Find where the given text appears and provide that cell's center as (x, y) coordinate. 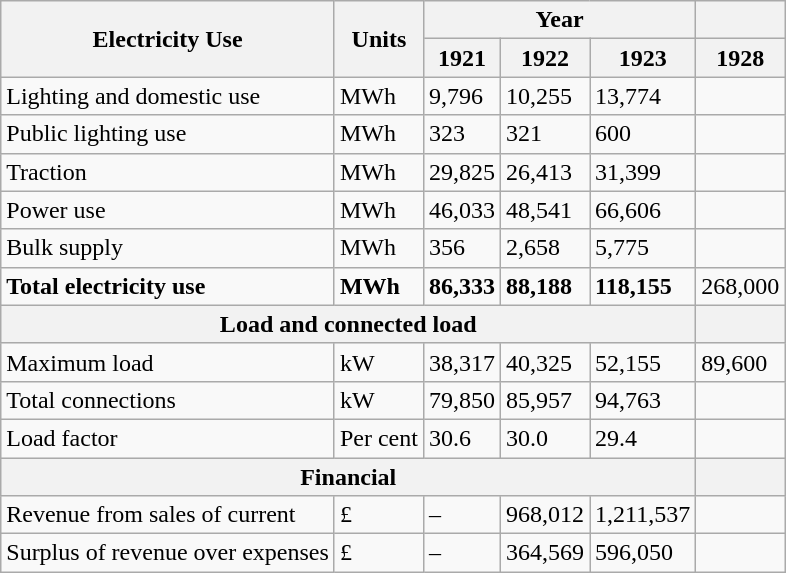
31,399 (643, 172)
10,255 (544, 96)
1922 (544, 58)
Electricity Use (168, 39)
321 (544, 134)
Revenue from sales of current (168, 515)
86,333 (462, 286)
13,774 (643, 96)
Maximum load (168, 362)
Surplus of revenue over expenses (168, 553)
79,850 (462, 400)
1928 (740, 58)
1923 (643, 58)
5,775 (643, 248)
Load factor (168, 438)
Per cent (378, 438)
1,211,537 (643, 515)
Total connections (168, 400)
356 (462, 248)
66,606 (643, 210)
Power use (168, 210)
38,317 (462, 362)
268,000 (740, 286)
Total electricity use (168, 286)
Public lighting use (168, 134)
88,188 (544, 286)
94,763 (643, 400)
52,155 (643, 362)
600 (643, 134)
968,012 (544, 515)
9,796 (462, 96)
Financial (348, 477)
30.6 (462, 438)
26,413 (544, 172)
46,033 (462, 210)
89,600 (740, 362)
Year (559, 20)
323 (462, 134)
364,569 (544, 553)
Units (378, 39)
48,541 (544, 210)
Lighting and domestic use (168, 96)
118,155 (643, 286)
Traction (168, 172)
596,050 (643, 553)
Bulk supply (168, 248)
2,658 (544, 248)
29.4 (643, 438)
40,325 (544, 362)
30.0 (544, 438)
1921 (462, 58)
85,957 (544, 400)
Load and connected load (348, 324)
29,825 (462, 172)
